Find where the given text appears and provide that cell's center as [X, Y] coordinate. 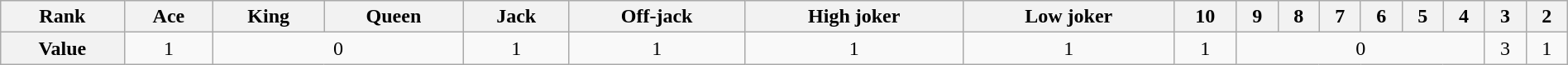
High joker [853, 17]
Jack [516, 17]
Off-jack [657, 17]
6 [1381, 17]
5 [1422, 17]
4 [1464, 17]
Rank [63, 17]
Value [63, 48]
2 [1546, 17]
9 [1257, 17]
Low joker [1068, 17]
10 [1205, 17]
King [269, 17]
Queen [394, 17]
8 [1298, 17]
7 [1340, 17]
Ace [169, 17]
